Identify which cell holds the provided text, then report its [x, y] central coordinate. 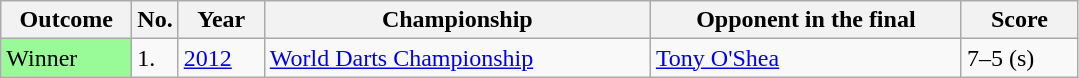
Tony O'Shea [806, 58]
7–5 (s) [1019, 58]
Winner [66, 58]
World Darts Championship [457, 58]
Opponent in the final [806, 20]
Year [221, 20]
No. [155, 20]
Score [1019, 20]
2012 [221, 58]
1. [155, 58]
Outcome [66, 20]
Championship [457, 20]
